Locate the cell with the specified text and output its [X, Y] center coordinate. 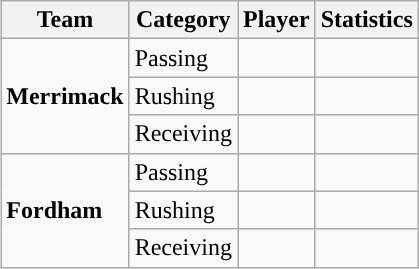
Team [65, 20]
Player [277, 20]
Category [183, 20]
Merrimack [65, 96]
Statistics [366, 20]
Fordham [65, 210]
